Extract the (X, Y) coordinate from the center of the cell holding the provided text.  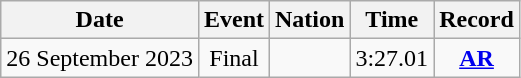
Final (234, 58)
Event (234, 20)
AR (477, 58)
3:27.01 (392, 58)
Date (100, 20)
Nation (310, 20)
Time (392, 20)
26 September 2023 (100, 58)
Record (477, 20)
